Identify which cell holds the provided text, then report its (X, Y) central coordinate. 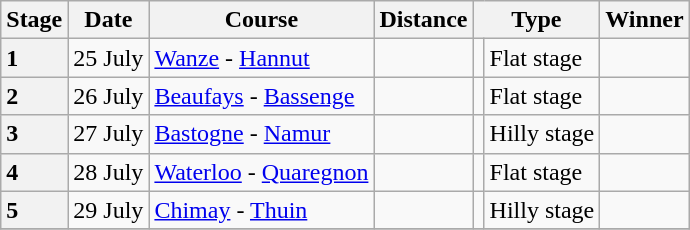
26 July (108, 96)
29 July (108, 210)
5 (34, 210)
Course (262, 20)
Date (108, 20)
Stage (34, 20)
2 (34, 96)
Chimay - Thuin (262, 210)
25 July (108, 58)
Bastogne - Namur (262, 134)
Waterloo - Quaregnon (262, 172)
28 July (108, 172)
27 July (108, 134)
3 (34, 134)
Distance (424, 20)
1 (34, 58)
4 (34, 172)
Beaufays - Bassenge (262, 96)
Wanze - Hannut (262, 58)
Winner (644, 20)
Type (536, 20)
